Provide the (x, y) coordinate of the cell's center where the given text is located.  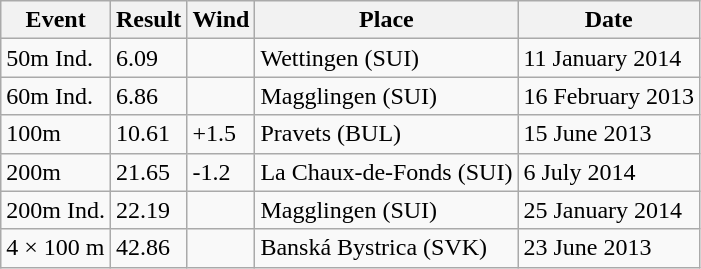
100m (56, 134)
-1.2 (221, 172)
Wettingen (SUI) (386, 58)
Wind (221, 20)
15 June 2013 (609, 134)
60m Ind. (56, 96)
23 June 2013 (609, 248)
21.65 (148, 172)
6.09 (148, 58)
4 × 100 m (56, 248)
6.86 (148, 96)
+1.5 (221, 134)
La Chaux-de-Fonds (SUI) (386, 172)
Place (386, 20)
200m (56, 172)
22.19 (148, 210)
Banská Bystrica (SVK) (386, 248)
Event (56, 20)
200m Ind. (56, 210)
50m Ind. (56, 58)
10.61 (148, 134)
Result (148, 20)
11 January 2014 (609, 58)
16 February 2013 (609, 96)
6 July 2014 (609, 172)
Pravets (BUL) (386, 134)
Date (609, 20)
25 January 2014 (609, 210)
42.86 (148, 248)
